Extract the (X, Y) coordinate from the center of the cell holding the provided text.  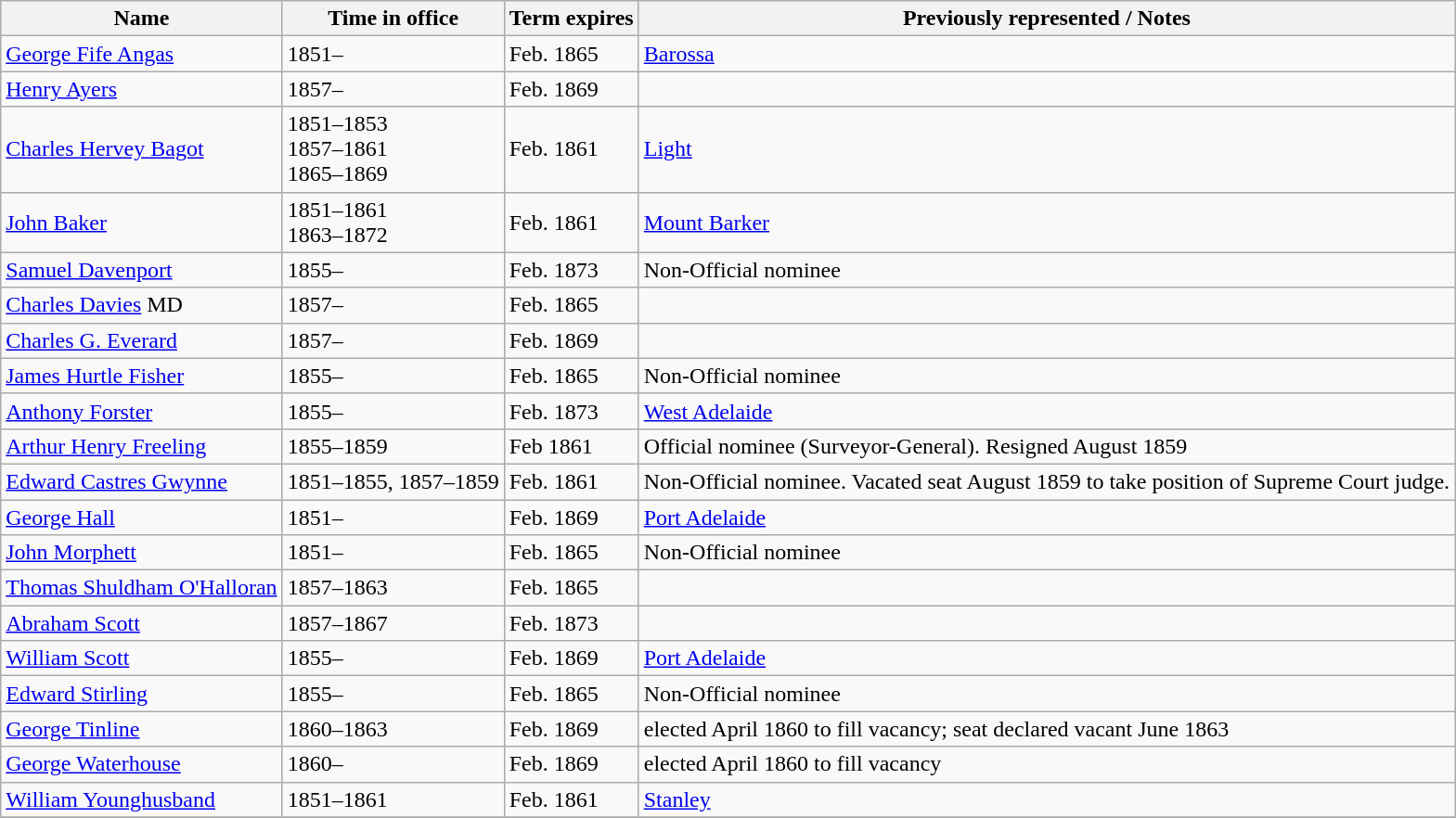
1855–1859 (393, 446)
George Waterhouse (141, 764)
Edward Stirling (141, 694)
1851–1861 (393, 799)
Charles G. Everard (141, 340)
1860– (393, 764)
Feb 1861 (572, 446)
Barossa (1047, 54)
Stanley (1047, 799)
Anthony Forster (141, 411)
John Morphett (141, 553)
Term expires (572, 19)
Official nominee (Surveyor-General). Resigned August 1859 (1047, 446)
Light (1047, 149)
Time in office (393, 19)
1851–1855, 1857–1859 (393, 481)
Henry Ayers (141, 89)
1851–18531857–18611865–1869 (393, 149)
George Hall (141, 517)
Charles Davies MD (141, 305)
James Hurtle Fisher (141, 376)
Samuel Davenport (141, 270)
Thomas Shuldham O'Halloran (141, 588)
1857–1867 (393, 623)
elected April 1860 to fill vacancy (1047, 764)
Previously represented / Notes (1047, 19)
Charles Hervey Bagot (141, 149)
William Younghusband (141, 799)
West Adelaide (1047, 411)
Name (141, 19)
1857–1863 (393, 588)
George Tinline (141, 729)
Abraham Scott (141, 623)
elected April 1860 to fill vacancy; seat declared vacant June 1863 (1047, 729)
1851–18611863–1872 (393, 223)
Non-Official nominee. Vacated seat August 1859 to take position of Supreme Court judge. (1047, 481)
Edward Castres Gwynne (141, 481)
William Scott (141, 658)
Mount Barker (1047, 223)
Arthur Henry Freeling (141, 446)
George Fife Angas (141, 54)
1860–1863 (393, 729)
John Baker (141, 223)
